Scan for the cell matching the given text and deliver its (X, Y) coordinate at center. 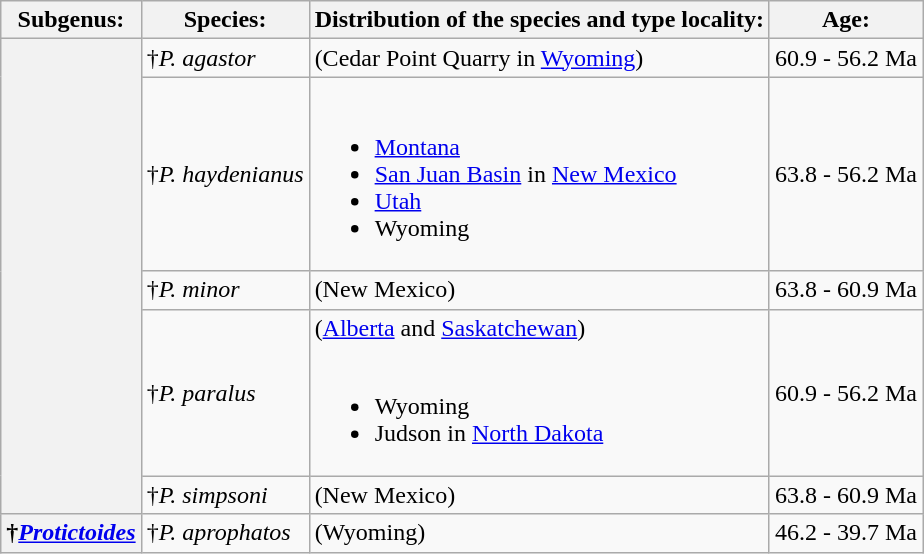
(Cedar Point Quarry in Wyoming) (539, 58)
Distribution of the species and type locality: (539, 20)
(Wyoming) (539, 533)
46.2 - 39.7 Ma (846, 533)
MontanaSan Juan Basin in New MexicoUtahWyoming (539, 174)
†P. paralus (225, 392)
†Protictoides (71, 533)
Subgenus: (71, 20)
Species: (225, 20)
†P. minor (225, 290)
(Alberta and Saskatchewan)WyomingJudson in North Dakota (539, 392)
Age: (846, 20)
†P. agastor (225, 58)
†P. aprophatos (225, 533)
†P. simpsoni (225, 495)
†P. haydenianus (225, 174)
63.8 - 56.2 Ma (846, 174)
